Identify which cell holds the provided text, then report its [X, Y] central coordinate. 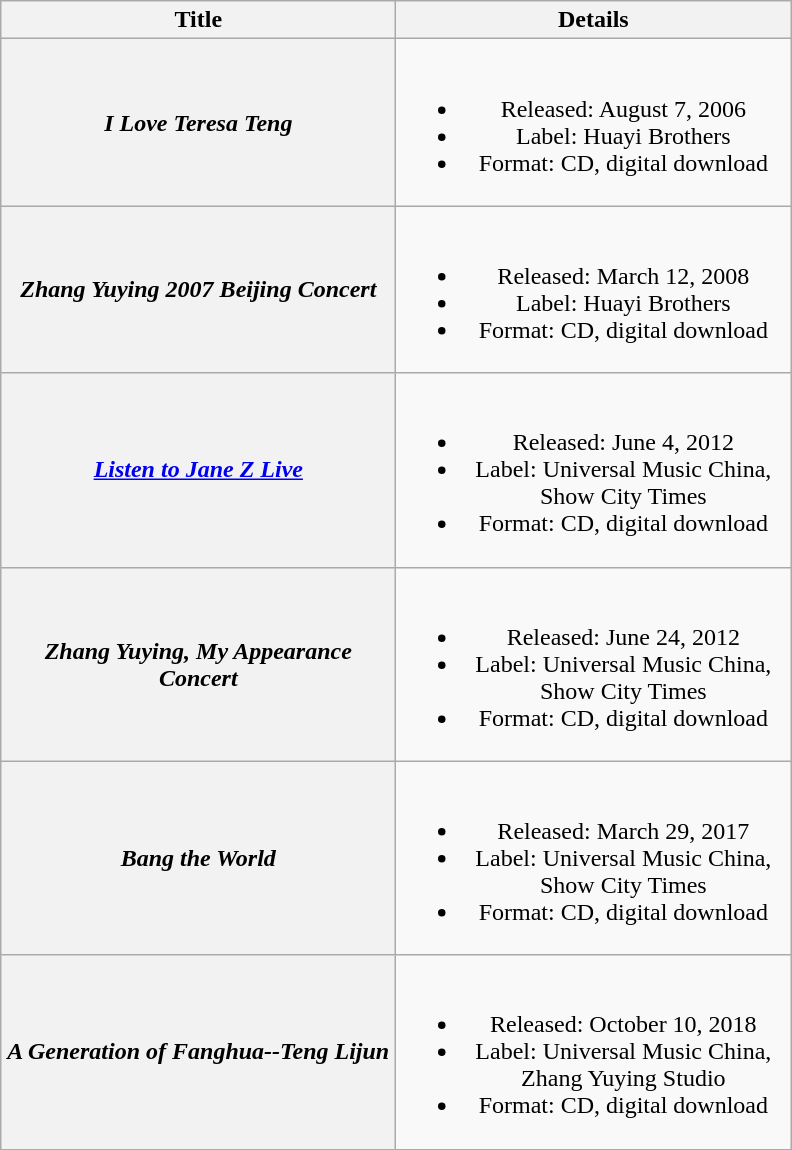
Released: June 24, 2012Label: Universal Music China, Show City TimesFormat: CD, digital download [594, 664]
Bang the World [198, 858]
Released: June 4, 2012Label: Universal Music China, Show City TimesFormat: CD, digital download [594, 470]
Released: October 10, 2018Label: Universal Music China, Zhang Yuying StudioFormat: CD, digital download [594, 1052]
Title [198, 20]
I Love Teresa Teng [198, 122]
Released: March 12, 2008Label: Huayi BrothersFormat: CD, digital download [594, 290]
Zhang Yuying, My Appearance Concert [198, 664]
Released: March 29, 2017Label: Universal Music China, Show City TimesFormat: CD, digital download [594, 858]
A Generation of Fanghua--Teng Lijun [198, 1052]
Zhang Yuying 2007 Beijing Concert [198, 290]
Details [594, 20]
Listen to Jane Z Live [198, 470]
Released: August 7, 2006Label: Huayi BrothersFormat: CD, digital download [594, 122]
